Locate the cell with the specified text and output its (x, y) center coordinate. 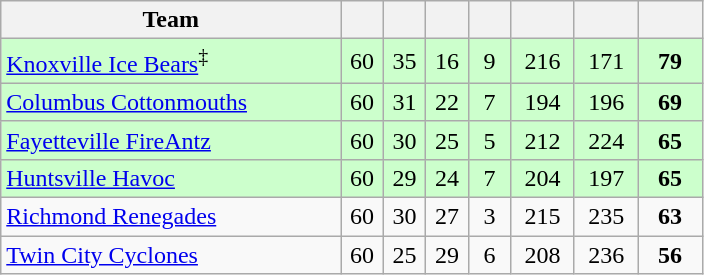
56 (670, 255)
35 (404, 62)
Richmond Renegades (171, 217)
5 (489, 140)
204 (543, 178)
22 (447, 102)
9 (489, 62)
Knoxville Ice Bears‡ (171, 62)
Columbus Cottonmouths (171, 102)
212 (543, 140)
215 (543, 217)
235 (606, 217)
63 (670, 217)
194 (543, 102)
236 (606, 255)
3 (489, 217)
Fayetteville FireAntz (171, 140)
197 (606, 178)
208 (543, 255)
69 (670, 102)
6 (489, 255)
216 (543, 62)
16 (447, 62)
Twin City Cyclones (171, 255)
Team (171, 20)
79 (670, 62)
31 (404, 102)
27 (447, 217)
24 (447, 178)
171 (606, 62)
Huntsville Havoc (171, 178)
196 (606, 102)
224 (606, 140)
